Return the [x, y] coordinate for the center point of the cell that contains the specified text.  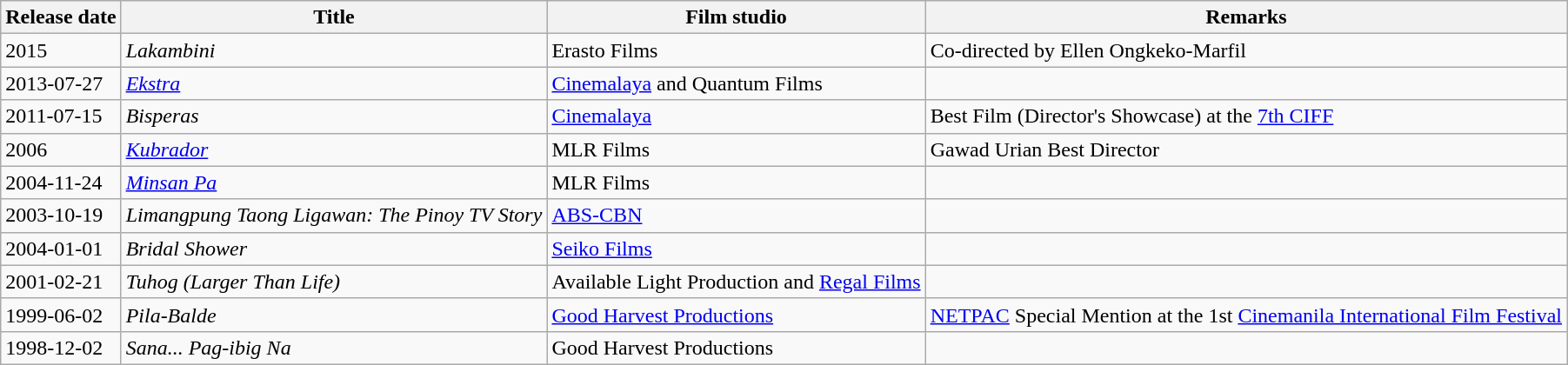
Ekstra [334, 83]
Available Light Production and Regal Films [736, 282]
NETPAC Special Mention at the 1st Cinemanila International Film Festival [1245, 315]
Gawad Urian Best Director [1245, 149]
Title [334, 17]
2011-07-15 [61, 116]
Cinemalaya [736, 116]
Kubrador [334, 149]
2003-10-19 [61, 216]
Co-directed by Ellen Ongkeko-Marfil [1245, 50]
2004-01-01 [61, 249]
Release date [61, 17]
Erasto Films [736, 50]
1999-06-02 [61, 315]
Minsan Pa [334, 182]
Lakambini [334, 50]
Limangpung Taong Ligawan: The Pinoy TV Story [334, 216]
Bisperas [334, 116]
2001-02-21 [61, 282]
Sana... Pag-ibig Na [334, 348]
Bridal Shower [334, 249]
Pila-Balde [334, 315]
Tuhog (Larger Than Life) [334, 282]
2004-11-24 [61, 182]
ABS-CBN [736, 216]
2015 [61, 50]
Seiko Films [736, 249]
Cinemalaya and Quantum Films [736, 83]
Remarks [1245, 17]
Best Film (Director's Showcase) at the 7th CIFF [1245, 116]
Film studio [736, 17]
2013-07-27 [61, 83]
1998-12-02 [61, 348]
2006 [61, 149]
